Determine the [x, y] coordinate at the center of the cell enclosing the given text.  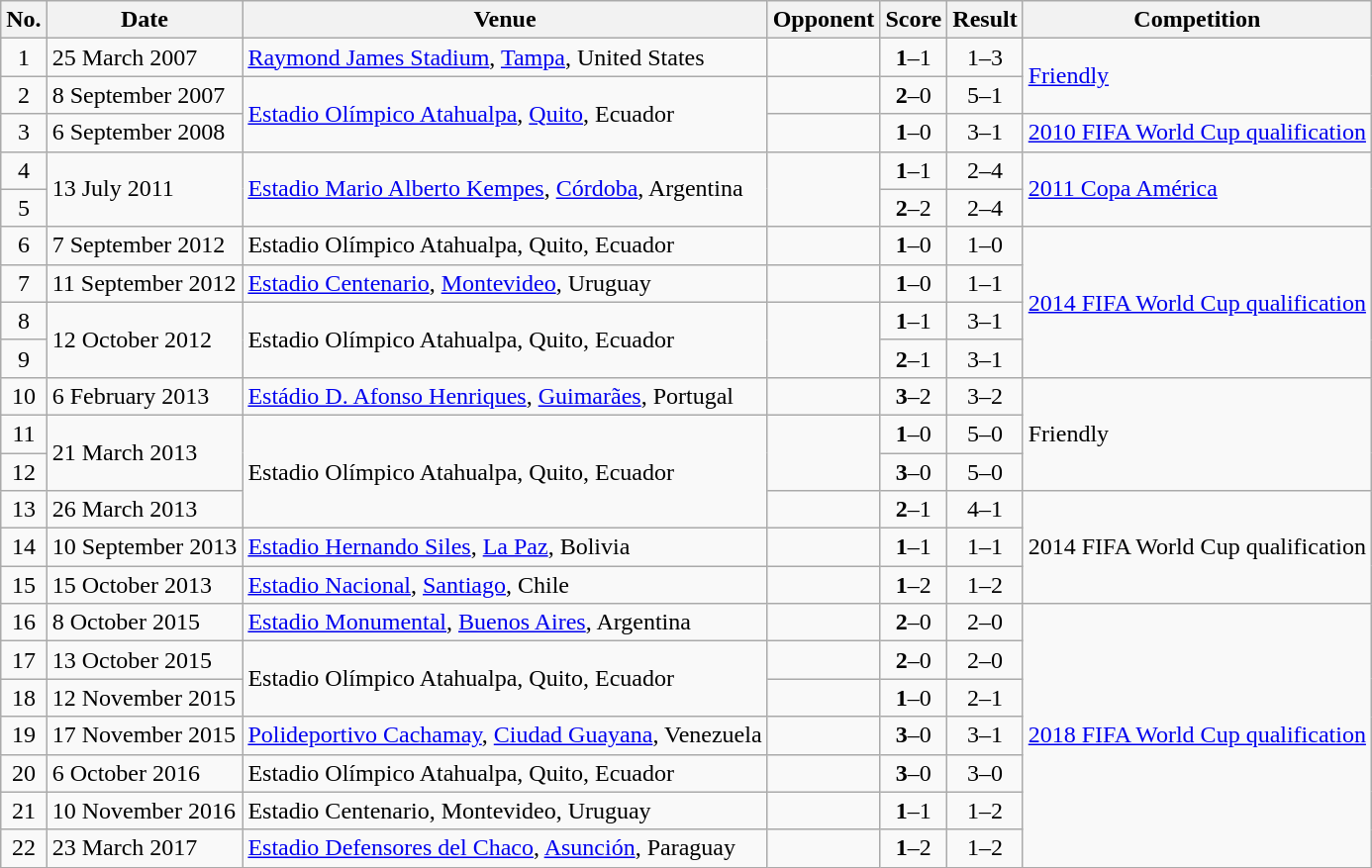
11 [24, 434]
9 [24, 358]
2018 FIFA World Cup qualification [1197, 735]
15 [24, 585]
Score [914, 20]
5 [24, 208]
13 [24, 510]
14 [24, 547]
Estadio Nacional, Santiago, Chile [505, 585]
Venue [505, 20]
6 [24, 245]
8 [24, 321]
8 October 2015 [145, 623]
Opponent [824, 20]
5–1 [985, 95]
4 [24, 170]
2 [24, 95]
26 March 2013 [145, 510]
15 October 2013 [145, 585]
22 [24, 848]
4–1 [985, 510]
Estadio Mario Alberto Kempes, Córdoba, Argentina [505, 189]
Date [145, 20]
20 [24, 773]
2011 Copa América [1197, 189]
No. [24, 20]
18 [24, 698]
Estadio Hernando Siles, La Paz, Bolivia [505, 547]
Competition [1197, 20]
Polideportivo Cachamay, Ciudad Guayana, Venezuela [505, 735]
8 September 2007 [145, 95]
12 November 2015 [145, 698]
16 [24, 623]
6 February 2013 [145, 396]
7 [24, 283]
17 [24, 660]
2010 FIFA World Cup qualification [1197, 133]
Estadio Defensores del Chaco, Asunción, Paraguay [505, 848]
12 October 2012 [145, 339]
13 October 2015 [145, 660]
10 November 2016 [145, 811]
2–2 [914, 208]
17 November 2015 [145, 735]
6 October 2016 [145, 773]
21 [24, 811]
11 September 2012 [145, 283]
1 [24, 57]
Estádio D. Afonso Henriques, Guimarães, Portugal [505, 396]
23 March 2017 [145, 848]
10 September 2013 [145, 547]
Estadio Monumental, Buenos Aires, Argentina [505, 623]
Raymond James Stadium, Tampa, United States [505, 57]
Result [985, 20]
13 July 2011 [145, 189]
21 March 2013 [145, 452]
7 September 2012 [145, 245]
3 [24, 133]
19 [24, 735]
6 September 2008 [145, 133]
1–3 [985, 57]
25 March 2007 [145, 57]
12 [24, 472]
10 [24, 396]
